Scan for the cell matching the given text and deliver its [X, Y] coordinate at center. 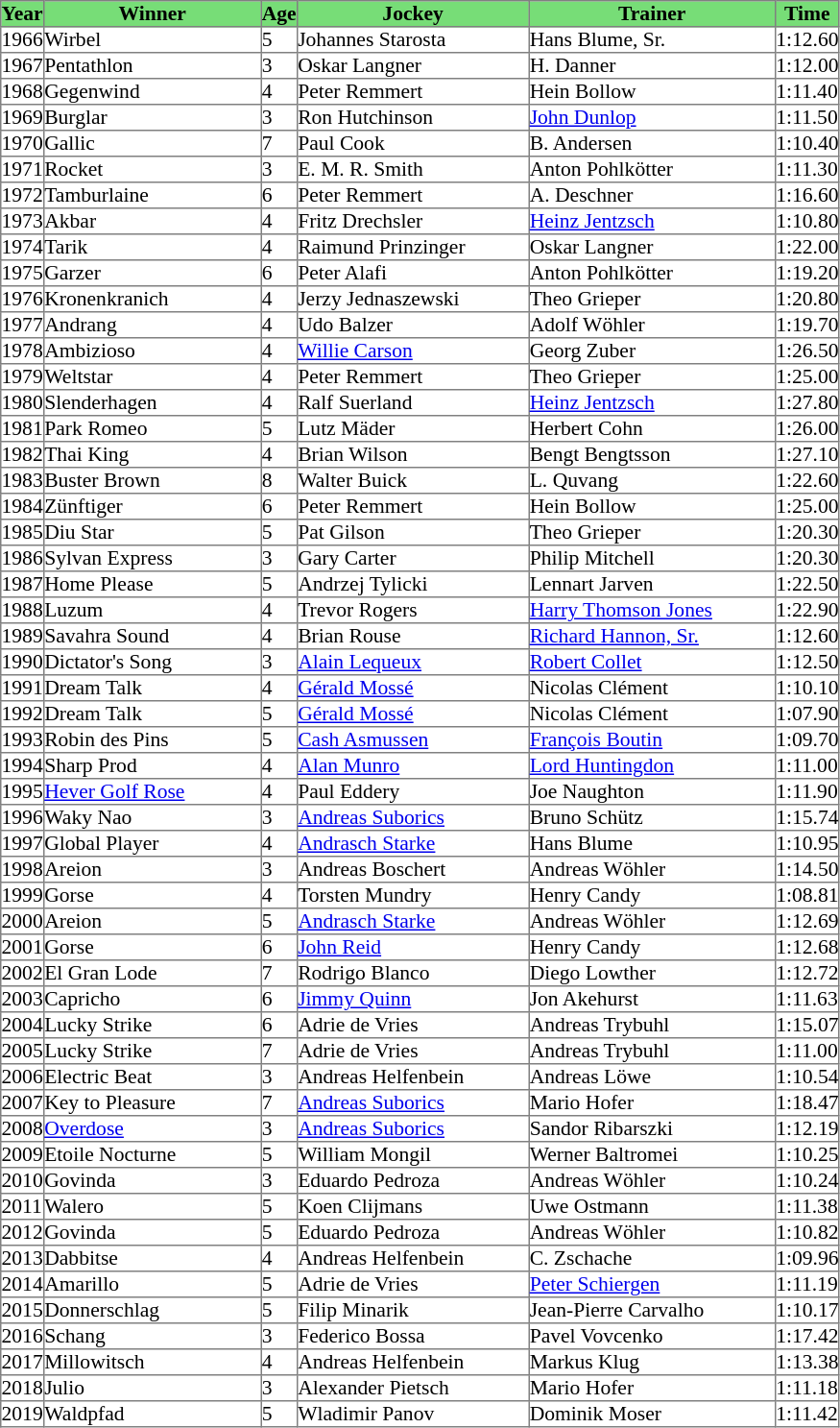
Harry Thomson Jones [652, 611]
1995 [23, 791]
Federico Bossa [413, 1337]
1996 [23, 818]
1968 [23, 92]
1:13.38 [806, 1362]
Trainer [652, 13]
1984 [23, 507]
1976 [23, 300]
Park Romeo [152, 428]
Jon Akehurst [652, 999]
Time [806, 13]
Alexander Pietsch [413, 1389]
1998 [23, 870]
Akbar [152, 221]
1:15.07 [806, 1026]
1:09.96 [806, 1258]
1974 [23, 248]
1:10.24 [806, 1181]
Herbert Cohn [652, 428]
2009 [23, 1154]
Peter Alafi [413, 273]
Joe Naughton [652, 791]
Lutz Mäder [413, 428]
Wladimir Panov [413, 1414]
Hans Blume [652, 843]
1981 [23, 428]
1966 [23, 40]
2013 [23, 1258]
Global Player [152, 843]
Donnerschlag [152, 1310]
Julio [152, 1389]
H. Danner [652, 65]
Electric Beat [152, 1077]
Cash Asmussen [413, 739]
1:15.74 [806, 818]
Sylvan Express [152, 559]
1986 [23, 559]
Tarik [152, 248]
2010 [23, 1181]
Bruno Schütz [652, 818]
Amarillo [152, 1285]
1:10.54 [806, 1077]
Andrzej Tylicki [413, 584]
Lord Huntingdon [652, 766]
1970 [23, 144]
Andrang [152, 325]
Brian Wilson [413, 455]
Millowitsch [152, 1362]
1:10.17 [806, 1310]
1:10.82 [806, 1233]
Pat Gilson [413, 532]
Capricho [152, 999]
L. Quvang [652, 480]
Jean-Pierre Carvalho [652, 1310]
Richard Hannon, Sr. [652, 636]
1:27.80 [806, 403]
Jerzy Jednaszewski [413, 300]
Pavel Vovcenko [652, 1337]
1:12.72 [806, 974]
Jockey [413, 13]
Tamburlaine [152, 196]
2001 [23, 947]
1:07.90 [806, 714]
1978 [23, 351]
John Reid [413, 947]
C. Zschache [652, 1258]
2014 [23, 1285]
Andreas Löwe [652, 1077]
B. Andersen [652, 144]
1977 [23, 325]
E. M. R. Smith [413, 169]
1969 [23, 117]
William Mongil [413, 1154]
2016 [23, 1337]
1:10.25 [806, 1154]
1:10.80 [806, 221]
1:26.00 [806, 428]
Markus Klug [652, 1362]
Sandor Ribarszki [652, 1129]
Garzer [152, 273]
1979 [23, 376]
Etoile Nocturne [152, 1154]
1:20.80 [806, 300]
1997 [23, 843]
1973 [23, 221]
1:16.60 [806, 196]
Diego Lowther [652, 974]
1:08.81 [806, 895]
2000 [23, 922]
Adolf Wöhler [652, 325]
Rocket [152, 169]
1:11.63 [806, 999]
2018 [23, 1389]
1:22.90 [806, 611]
1985 [23, 532]
Paul Cook [413, 144]
Winner [152, 13]
1994 [23, 766]
Luzum [152, 611]
1:12.00 [806, 65]
Home Please [152, 584]
2015 [23, 1310]
Gallic [152, 144]
1990 [23, 663]
Dabbitse [152, 1258]
Johannes Starosta [413, 40]
1:19.20 [806, 273]
Torsten Mundry [413, 895]
Sharp Prod [152, 766]
Hans Blume, Sr. [652, 40]
1975 [23, 273]
1:26.50 [806, 351]
1:14.50 [806, 870]
1:11.30 [806, 169]
Alan Munro [413, 766]
1:11.40 [806, 92]
1:22.50 [806, 584]
1:19.70 [806, 325]
1992 [23, 714]
Walter Buick [413, 480]
Koen Clijmans [413, 1206]
1:10.40 [806, 144]
Brian Rouse [413, 636]
Savahra Sound [152, 636]
1:11.19 [806, 1285]
1:27.10 [806, 455]
1989 [23, 636]
Andreas Boschert [413, 870]
Bengt Bengtsson [652, 455]
Uwe Ostmann [652, 1206]
Hever Golf Rose [152, 791]
2003 [23, 999]
2012 [23, 1233]
Zünftiger [152, 507]
1967 [23, 65]
Thai King [152, 455]
1:10.95 [806, 843]
Robin des Pins [152, 739]
1993 [23, 739]
Willie Carson [413, 351]
1:12.19 [806, 1129]
1:10.10 [806, 688]
Overdose [152, 1129]
Key to Pleasure [152, 1102]
Ron Hutchinson [413, 117]
Rodrigo Blanco [413, 974]
A. Deschner [652, 196]
Walero [152, 1206]
1:17.42 [806, 1337]
1:11.42 [806, 1414]
Paul Eddery [413, 791]
2008 [23, 1129]
Age [278, 13]
Weltstar [152, 376]
1:09.70 [806, 739]
Year [23, 13]
Raimund Prinzinger [413, 248]
Ralf Suerland [413, 403]
1:22.60 [806, 480]
Waldpfad [152, 1414]
Wirbel [152, 40]
1:11.50 [806, 117]
8 [278, 480]
Trevor Rogers [413, 611]
Burglar [152, 117]
Buster Brown [152, 480]
2017 [23, 1362]
Lennart Jarven [652, 584]
Schang [152, 1337]
Robert Collet [652, 663]
El Gran Lode [152, 974]
1972 [23, 196]
1980 [23, 403]
Dictator's Song [152, 663]
1:18.47 [806, 1102]
1983 [23, 480]
1991 [23, 688]
2011 [23, 1206]
John Dunlop [652, 117]
Gary Carter [413, 559]
2019 [23, 1414]
2006 [23, 1077]
Waky Nao [152, 818]
Werner Baltromei [652, 1154]
2005 [23, 1051]
Dominik Moser [652, 1414]
Udo Balzer [413, 325]
Georg Zuber [652, 351]
Fritz Drechsler [413, 221]
1:11.18 [806, 1389]
Ambizioso [152, 351]
2007 [23, 1102]
Jimmy Quinn [413, 999]
1971 [23, 169]
1:22.00 [806, 248]
1987 [23, 584]
Filip Minarik [413, 1310]
1:11.38 [806, 1206]
2002 [23, 974]
Peter Schiergen [652, 1285]
François Boutin [652, 739]
Philip Mitchell [652, 559]
1:12.68 [806, 947]
1999 [23, 895]
1:12.50 [806, 663]
Alain Lequeux [413, 663]
1:12.69 [806, 922]
Diu Star [152, 532]
1:11.90 [806, 791]
1982 [23, 455]
Kronenkranich [152, 300]
Pentathlon [152, 65]
Gegenwind [152, 92]
Slenderhagen [152, 403]
2004 [23, 1026]
1988 [23, 611]
